Extract the (X, Y) coordinate from the center of the cell holding the provided text.  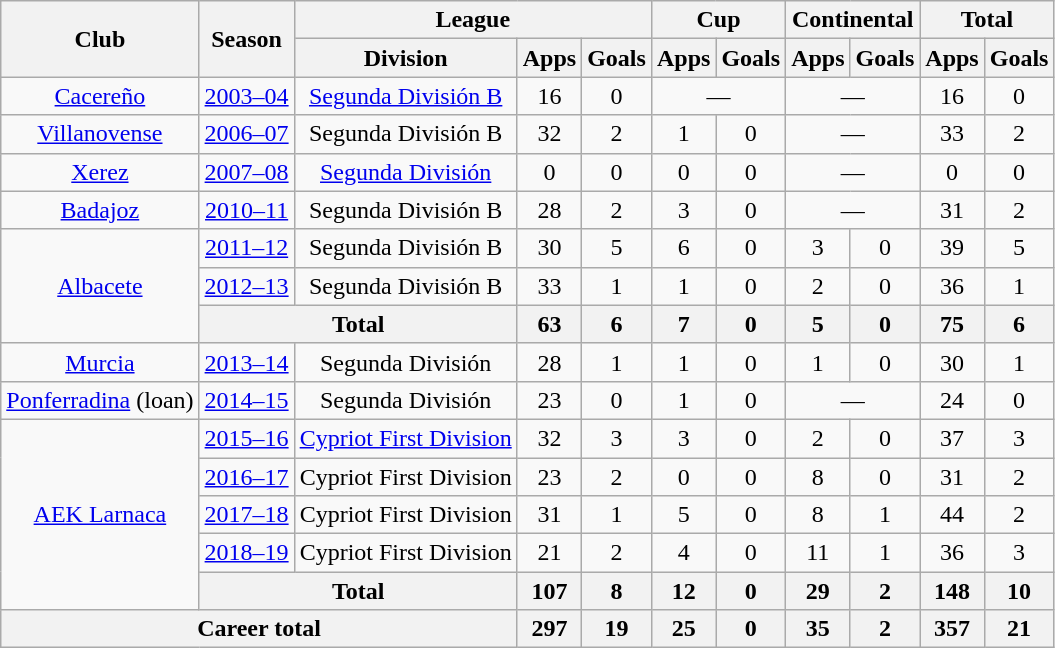
29 (818, 591)
75 (952, 324)
2017–18 (246, 515)
4 (683, 553)
10 (1019, 591)
24 (952, 400)
Club (100, 39)
2011–12 (246, 248)
2007–08 (246, 172)
Career total (259, 629)
2012–13 (246, 286)
7 (683, 324)
39 (952, 248)
2003–04 (246, 96)
Season (246, 39)
25 (683, 629)
148 (952, 591)
Division (406, 58)
Cup (718, 20)
Xerez (100, 172)
2013–14 (246, 362)
Villanovense (100, 134)
44 (952, 515)
2018–19 (246, 553)
Ponferradina (loan) (100, 400)
357 (952, 629)
107 (549, 591)
Badajoz (100, 210)
Murcia (100, 362)
Continental (853, 20)
Albacete (100, 286)
35 (818, 629)
2010–11 (246, 210)
37 (952, 438)
2015–16 (246, 438)
2016–17 (246, 477)
19 (617, 629)
12 (683, 591)
297 (549, 629)
63 (549, 324)
11 (818, 553)
2006–07 (246, 134)
Cacereño (100, 96)
AEK Larnaca (100, 514)
2014–15 (246, 400)
League (472, 20)
